For the text-containing cell, return its midpoint in (x, y) coordinate format. 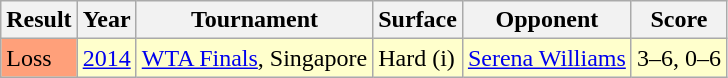
Result (39, 20)
Surface (418, 20)
3–6, 0–6 (678, 58)
Serena Williams (546, 58)
Year (106, 20)
Score (678, 20)
WTA Finals, Singapore (254, 58)
Opponent (546, 20)
2014 (106, 58)
Hard (i) (418, 58)
Tournament (254, 20)
Loss (39, 58)
